Pinpoint the cell where the given text exists, returning its [X, Y] midpoint coordinate. 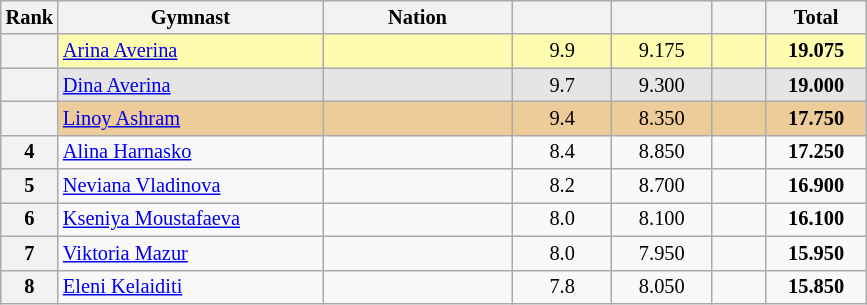
8.050 [662, 287]
Kseniya Moustafaeva [190, 219]
17.250 [816, 152]
Gymnast [190, 17]
7 [30, 253]
8.700 [662, 186]
16.900 [816, 186]
Total [816, 17]
Viktoria Mazur [190, 253]
15.950 [816, 253]
8.850 [662, 152]
Eleni Kelaiditi [190, 287]
Nation [418, 17]
9.4 [562, 118]
5 [30, 186]
8.350 [662, 118]
8.100 [662, 219]
9.175 [662, 51]
19.075 [816, 51]
15.850 [816, 287]
7.950 [662, 253]
9.300 [662, 85]
16.100 [816, 219]
8.4 [562, 152]
9.7 [562, 85]
Arina Averina [190, 51]
4 [30, 152]
19.000 [816, 85]
6 [30, 219]
Alina Harnasko [190, 152]
Linoy Ashram [190, 118]
7.8 [562, 287]
Neviana Vladinova [190, 186]
17.750 [816, 118]
Rank [30, 17]
8.2 [562, 186]
8 [30, 287]
9.9 [562, 51]
Dina Averina [190, 85]
